Locate the cell with the specified text and output its (x, y) center coordinate. 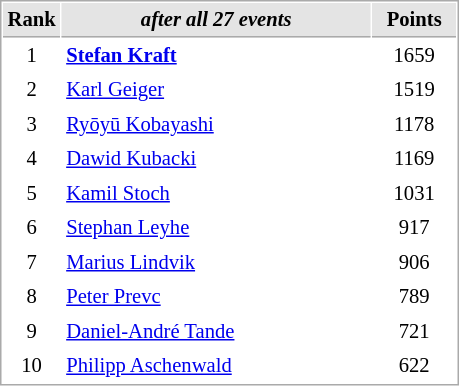
10 (32, 366)
622 (414, 366)
Karl Geiger (216, 90)
2 (32, 90)
1169 (414, 158)
1659 (414, 56)
721 (414, 332)
Rank (32, 20)
Philipp Aschenwald (216, 366)
1 (32, 56)
Peter Prevc (216, 296)
Ryōyū Kobayashi (216, 124)
5 (32, 194)
1519 (414, 90)
Stephan Leyhe (216, 228)
Points (414, 20)
8 (32, 296)
6 (32, 228)
1178 (414, 124)
4 (32, 158)
917 (414, 228)
9 (32, 332)
Marius Lindvik (216, 262)
Kamil Stoch (216, 194)
3 (32, 124)
Dawid Kubacki (216, 158)
1031 (414, 194)
after all 27 events (216, 20)
906 (414, 262)
Stefan Kraft (216, 56)
7 (32, 262)
Daniel-André Tande (216, 332)
789 (414, 296)
